Output the [X, Y] coordinate of the center of the cell containing the given text.  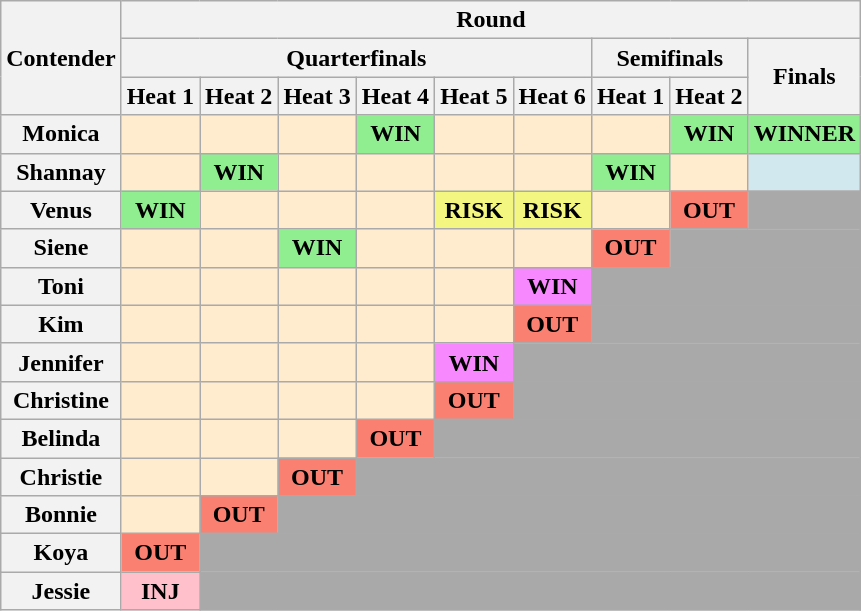
Bonnie [61, 515]
Toni [61, 286]
Finals [804, 77]
Monica [61, 134]
Contender [61, 58]
Koya [61, 553]
Christine [61, 400]
Shannay [61, 172]
Kim [61, 324]
Heat 5 [474, 96]
Heat 6 [552, 96]
Siene [61, 248]
Belinda [61, 438]
Round [490, 20]
Heat 4 [395, 96]
Semifinals [670, 58]
Quarterfinals [356, 58]
INJ [160, 591]
Christie [61, 477]
Jennifer [61, 362]
Venus [61, 210]
Heat 3 [317, 96]
WINNER [804, 134]
Jessie [61, 591]
